Locate the cell with the specified text and output its [x, y] center coordinate. 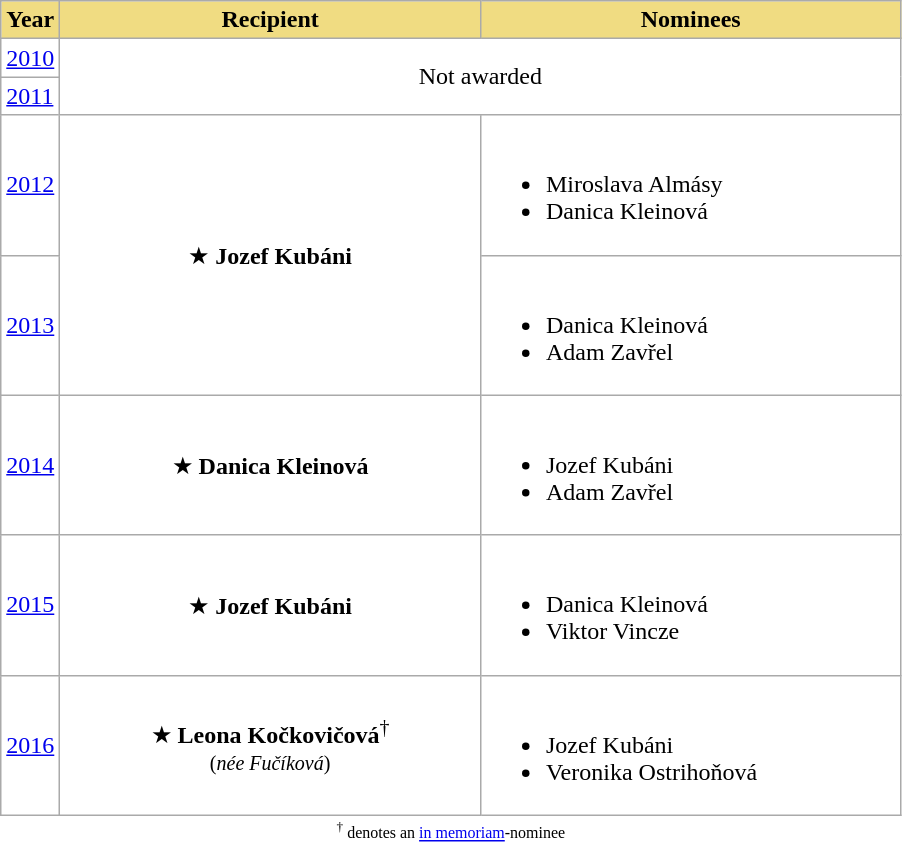
Danica KleinováViktor Vincze [690, 605]
2016 [30, 745]
Year [30, 20]
Jozef KubániAdam Zavřel [690, 465]
Miroslava AlmásyDanica Kleinová [690, 185]
Danica KleinováAdam Zavřel [690, 325]
★ Leona Kočkovičová† (née Fučíková) [270, 745]
2011 [30, 96]
Not awarded [480, 77]
† denotes an in memoriam-nominee [451, 830]
★ Danica Kleinová [270, 465]
2010 [30, 58]
2014 [30, 465]
Nominees [690, 20]
2013 [30, 325]
Jozef KubániVeronika Ostrihoňová [690, 745]
Recipient [270, 20]
2015 [30, 605]
2012 [30, 185]
